Scan for the cell matching the given text and deliver its (X, Y) coordinate at center. 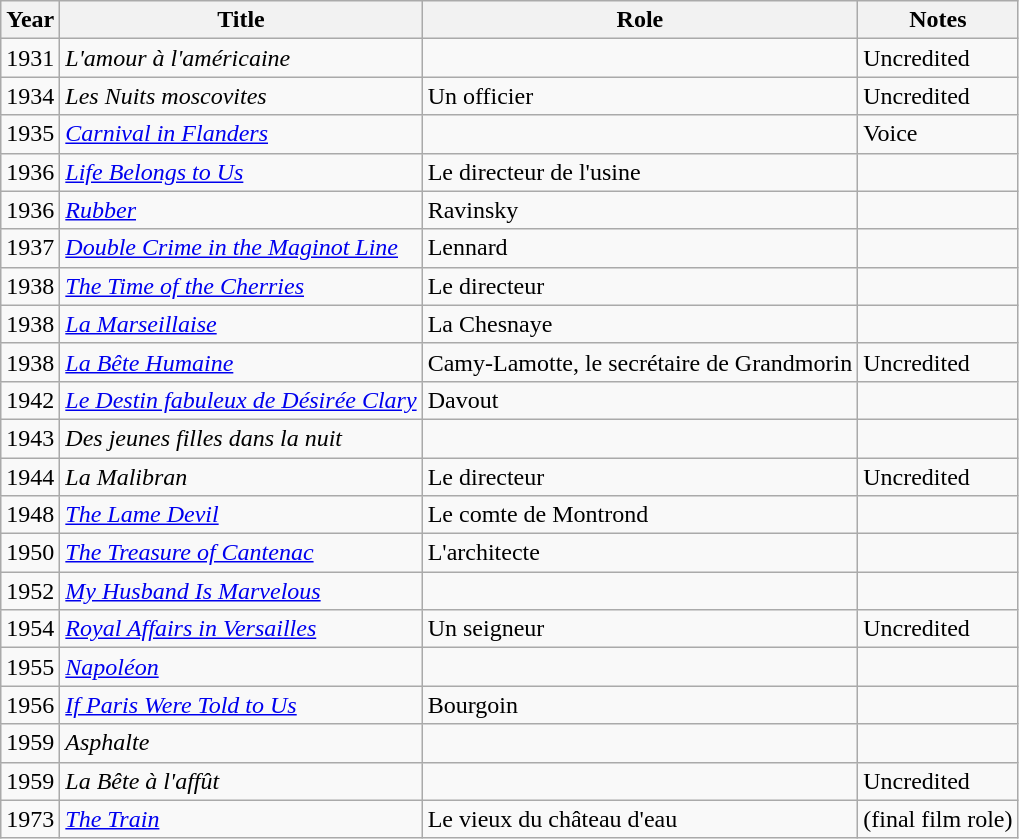
Voice (938, 134)
La Bête à l'affût (241, 781)
1952 (30, 591)
Double Crime in the Maginot Line (241, 248)
1942 (30, 400)
1973 (30, 819)
Le comte de Montrond (640, 515)
L'architecte (640, 553)
(final film role) (938, 819)
1937 (30, 248)
Rubber (241, 210)
La Malibran (241, 477)
1948 (30, 515)
Royal Affairs in Versailles (241, 629)
Napoléon (241, 667)
1954 (30, 629)
If Paris Were Told to Us (241, 705)
Un seigneur (640, 629)
1956 (30, 705)
Life Belongs to Us (241, 172)
1950 (30, 553)
My Husband Is Marvelous (241, 591)
1944 (30, 477)
Le directeur de l'usine (640, 172)
L'amour à l'américaine (241, 58)
1931 (30, 58)
Carnival in Flanders (241, 134)
Les Nuits moscovites (241, 96)
Ravinsky (640, 210)
Bourgoin (640, 705)
La Bête Humaine (241, 362)
La Marseillaise (241, 324)
Year (30, 20)
1943 (30, 438)
Davout (640, 400)
Des jeunes filles dans la nuit (241, 438)
Camy-Lamotte, le secrétaire de Grandmorin (640, 362)
Lennard (640, 248)
Un officier (640, 96)
Le vieux du château d'eau (640, 819)
La Chesnaye (640, 324)
1934 (30, 96)
1935 (30, 134)
Asphalte (241, 743)
Le Destin fabuleux de Désirée Clary (241, 400)
1955 (30, 667)
Title (241, 20)
The Train (241, 819)
Notes (938, 20)
The Treasure of Cantenac (241, 553)
The Time of the Cherries (241, 286)
The Lame Devil (241, 515)
Role (640, 20)
